Search for the cell housing the specified text and yield its [X, Y] center coordinate. 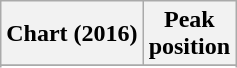
Peakposition [189, 34]
Chart (2016) [72, 34]
